Capture the cell that displays the provided text and extract its (x, y) central coordinate. 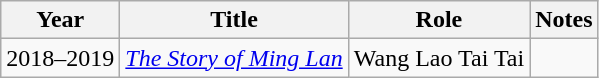
Year (60, 20)
The Story of Ming Lan (234, 58)
2018–2019 (60, 58)
Wang Lao Tai Tai (439, 58)
Notes (564, 20)
Title (234, 20)
Role (439, 20)
